Output the [x, y] coordinate of the center of the cell containing the given text.  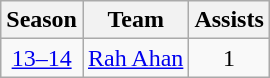
Rah Ahan [135, 58]
1 [229, 58]
Team [135, 20]
Assists [229, 20]
Season [42, 20]
13–14 [42, 58]
